Output the (x, y) coordinate of the center of the cell containing the given text.  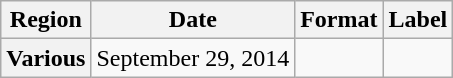
Region (46, 20)
September 29, 2014 (193, 58)
Various (46, 58)
Format (339, 20)
Label (418, 20)
Date (193, 20)
